Pinpoint the cell where the given text exists, returning its (X, Y) midpoint coordinate. 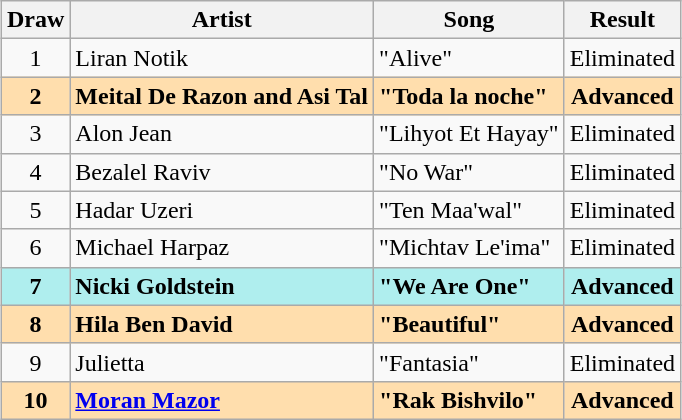
2 (35, 96)
Nicki Goldstein (222, 286)
Alon Jean (222, 134)
Draw (35, 20)
1 (35, 58)
Hila Ben David (222, 324)
"Beautiful" (470, 324)
"Lihyot Et Hayay" (470, 134)
Song (470, 20)
Michael Harpaz (222, 248)
"Fantasia" (470, 362)
3 (35, 134)
5 (35, 210)
7 (35, 286)
10 (35, 400)
Artist (222, 20)
Meital De Razon and Asi Tal (222, 96)
"Alive" (470, 58)
Julietta (222, 362)
"Ten Maa'wal" (470, 210)
Bezalel Raviv (222, 172)
"No War" (470, 172)
8 (35, 324)
"Michtav Le'ima" (470, 248)
"We Are One" (470, 286)
9 (35, 362)
"Rak Bishvilo" (470, 400)
Liran Notik (222, 58)
Hadar Uzeri (222, 210)
"Toda la noche" (470, 96)
Result (622, 20)
Moran Mazor (222, 400)
4 (35, 172)
6 (35, 248)
